For the text-containing cell, return its midpoint in [x, y] coordinate format. 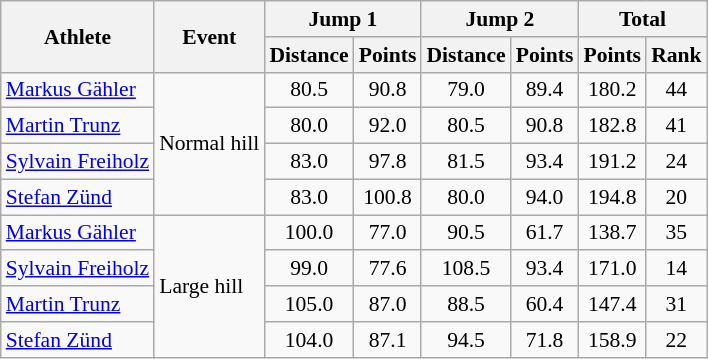
90.5 [466, 233]
77.6 [388, 269]
20 [676, 197]
Athlete [78, 36]
Large hill [209, 286]
100.0 [308, 233]
89.4 [545, 90]
77.0 [388, 233]
79.0 [466, 90]
87.0 [388, 304]
Jump 2 [500, 19]
100.8 [388, 197]
41 [676, 126]
138.7 [612, 233]
158.9 [612, 340]
Total [642, 19]
81.5 [466, 162]
31 [676, 304]
44 [676, 90]
14 [676, 269]
105.0 [308, 304]
194.8 [612, 197]
71.8 [545, 340]
99.0 [308, 269]
180.2 [612, 90]
24 [676, 162]
94.5 [466, 340]
182.8 [612, 126]
22 [676, 340]
88.5 [466, 304]
60.4 [545, 304]
Rank [676, 55]
Normal hill [209, 143]
87.1 [388, 340]
191.2 [612, 162]
97.8 [388, 162]
Event [209, 36]
92.0 [388, 126]
104.0 [308, 340]
Jump 1 [342, 19]
35 [676, 233]
94.0 [545, 197]
108.5 [466, 269]
61.7 [545, 233]
171.0 [612, 269]
147.4 [612, 304]
